From the cell containing the given text, extract its center point as [X, Y] coordinate. 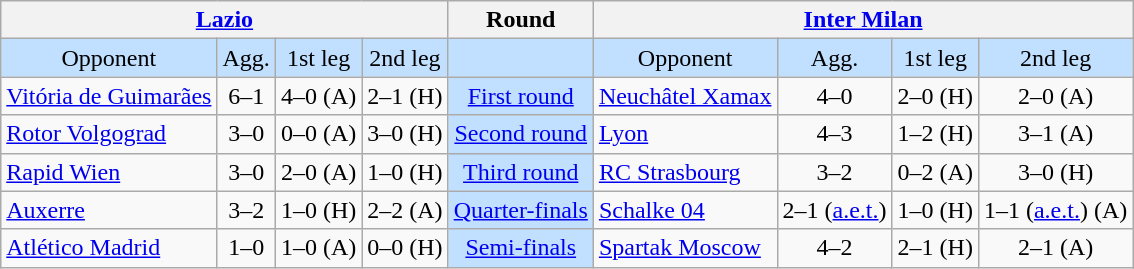
4–0 [834, 96]
Neuchâtel Xamax [685, 96]
6–1 [246, 96]
Semi-finals [520, 248]
Third round [520, 172]
0–0 (H) [405, 248]
Quarter-finals [520, 210]
Inter Milan [862, 20]
2–2 (A) [405, 210]
Atlético Madrid [109, 248]
Auxerre [109, 210]
Spartak Moscow [685, 248]
First round [520, 96]
Second round [520, 134]
1–0 (A) [318, 248]
0–2 (A) [935, 172]
Rotor Volgograd [109, 134]
Schalke 04 [685, 210]
1–2 (H) [935, 134]
1–1 (a.e.t.) (A) [1055, 210]
Vitória de Guimarães [109, 96]
Lyon [685, 134]
2–1 (A) [1055, 248]
0–0 (A) [318, 134]
1–0 [246, 248]
2–1 (a.e.t.) [834, 210]
Lazio [224, 20]
2–0 (H) [935, 96]
4–0 (A) [318, 96]
Rapid Wien [109, 172]
Round [520, 20]
RC Strasbourg [685, 172]
3–1 (A) [1055, 134]
4–2 [834, 248]
4–3 [834, 134]
